Output the [x, y] coordinate of the center of the cell containing the given text.  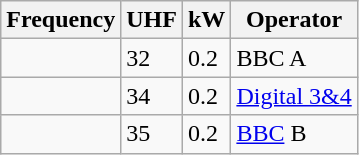
Operator [294, 20]
35 [152, 134]
BBC B [294, 134]
BBC A [294, 58]
32 [152, 58]
UHF [152, 20]
Frequency [61, 20]
34 [152, 96]
Digital 3&4 [294, 96]
kW [206, 20]
